Extract the (X, Y) coordinate from the center of the cell holding the provided text.  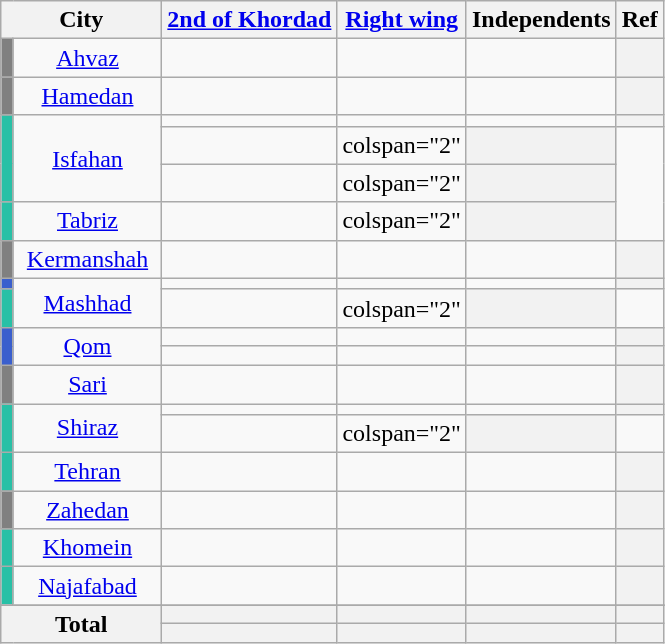
Independents (541, 20)
Khomein (88, 548)
Sari (88, 384)
City (82, 20)
Right wing (402, 20)
Hamedan (88, 96)
Zahedan (88, 510)
Ref (640, 20)
Qom (88, 346)
Ahvaz (88, 58)
Shiraz (88, 428)
Najafabad (88, 586)
Kermanshah (88, 259)
Tehran (88, 472)
Isfahan (88, 158)
Total (82, 624)
2nd of Khordad (250, 20)
Mashhad (88, 302)
Tabriz (88, 221)
